Detect which cell encompasses the target text, then output its (x, y) center coordinate. 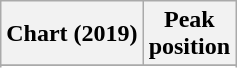
Peakposition (189, 34)
Chart (2019) (72, 34)
